Search for the cell housing the specified text and yield its [X, Y] center coordinate. 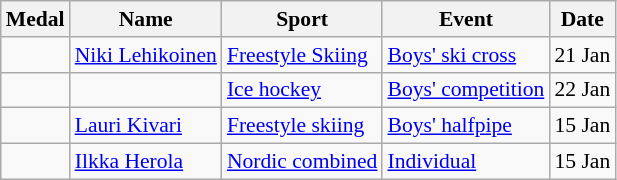
Event [466, 19]
Boys' ski cross [466, 55]
Freestyle skiing [302, 126]
Nordic combined [302, 162]
Medal [36, 19]
Ice hockey [302, 90]
Ilkka Herola [146, 162]
Boys' competition [466, 90]
Sport [302, 19]
22 Jan [582, 90]
Niki Lehikoinen [146, 55]
Boys' halfpipe [466, 126]
Freestyle Skiing [302, 55]
21 Jan [582, 55]
Lauri Kivari [146, 126]
Date [582, 19]
Individual [466, 162]
Name [146, 19]
